Extract the [X, Y] coordinate from the center of the cell holding the provided text.  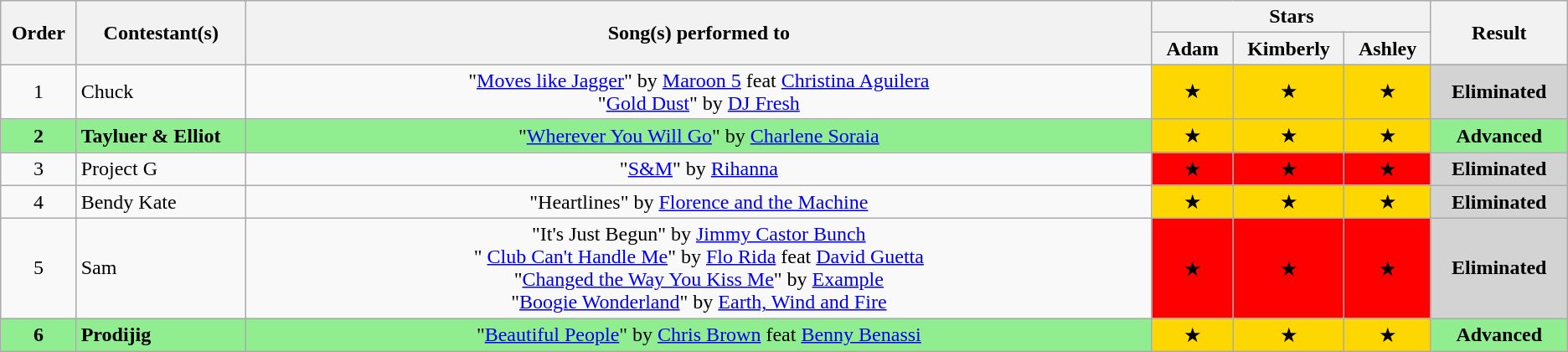
Project G [161, 169]
Adam [1193, 49]
1 [39, 92]
Prodijig [161, 335]
"Heartlines" by Florence and the Machine [699, 202]
3 [39, 169]
4 [39, 202]
Song(s) performed to [699, 33]
6 [39, 335]
Tayluer & Elliot [161, 136]
"Beautiful People" by Chris Brown feat Benny Benassi [699, 335]
Kimberly [1288, 49]
Contestant(s) [161, 33]
Order [39, 33]
Chuck [161, 92]
"Wherever You Will Go" by Charlene Soraia [699, 136]
5 [39, 268]
Sam [161, 268]
Stars [1292, 17]
"Moves like Jagger" by Maroon 5 feat Christina Aguilera "Gold Dust" by DJ Fresh [699, 92]
"S&M" by Rihanna [699, 169]
2 [39, 136]
Result [1499, 33]
Bendy Kate [161, 202]
Ashley [1387, 49]
